Extract the (x, y) coordinate from the center of the cell holding the provided text.  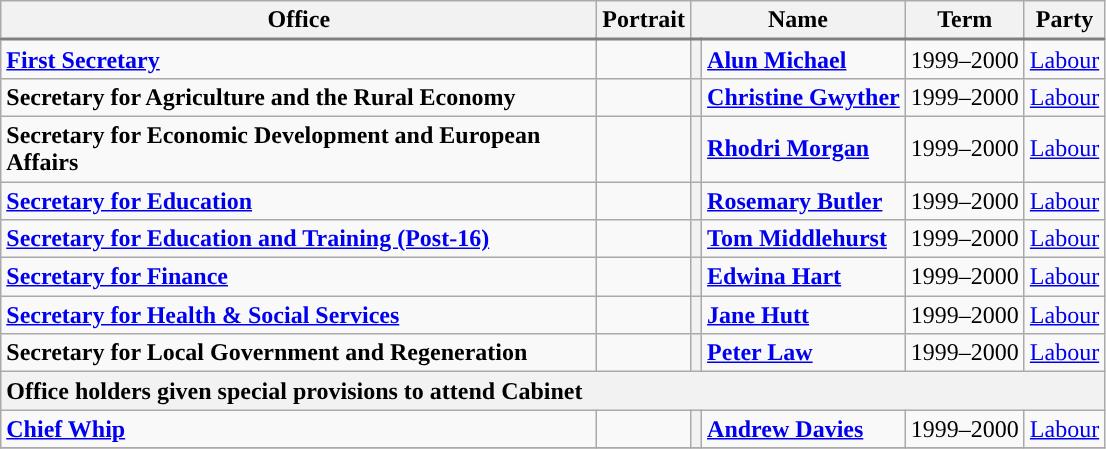
Office holders given special provisions to attend Cabinet (553, 391)
Office (299, 20)
Secretary for Finance (299, 277)
First Secretary (299, 60)
Term (964, 20)
Name (798, 20)
Rhodri Morgan (804, 148)
Peter Law (804, 353)
Jane Hutt (804, 315)
Secretary for Local Government and Regeneration (299, 353)
Portrait (644, 20)
Party (1064, 20)
Secretary for Agriculture and the Rural Economy (299, 97)
Chief Whip (299, 429)
Secretary for Health & Social Services (299, 315)
Secretary for Economic Development and European Affairs (299, 148)
Christine Gwyther (804, 97)
Andrew Davies (804, 429)
Secretary for Education (299, 201)
Alun Michael (804, 60)
Secretary for Education and Training (Post-16) (299, 239)
Rosemary Butler (804, 201)
Edwina Hart (804, 277)
Tom Middlehurst (804, 239)
